Return [X, Y] of the center of cell containing provided text 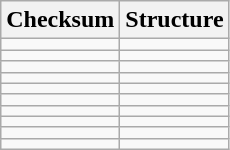
Checksum [60, 20]
Structure [174, 20]
